Identify which cell holds the provided text, then report its [x, y] central coordinate. 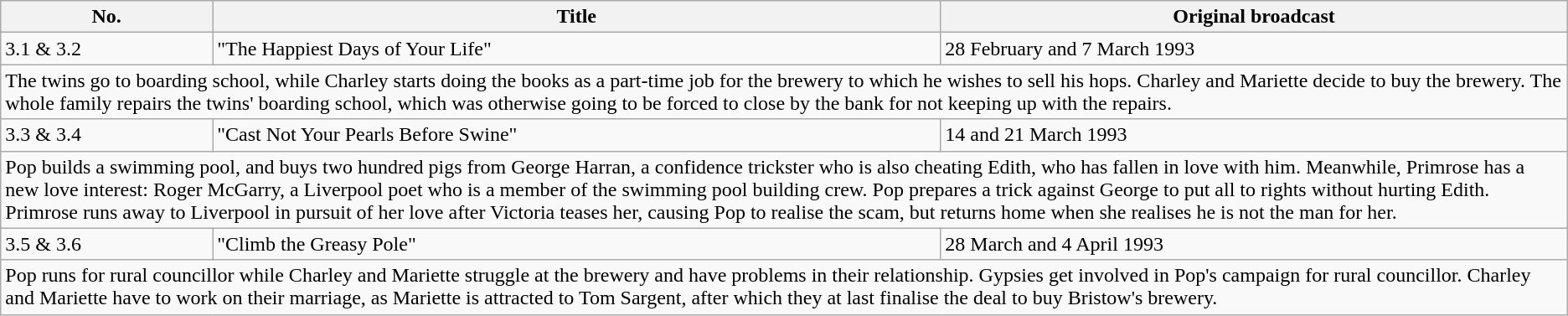
"Climb the Greasy Pole" [576, 244]
Original broadcast [1254, 17]
Title [576, 17]
"Cast Not Your Pearls Before Swine" [576, 135]
"The Happiest Days of Your Life" [576, 49]
28 March and 4 April 1993 [1254, 244]
No. [107, 17]
28 February and 7 March 1993 [1254, 49]
3.1 & 3.2 [107, 49]
3.3 & 3.4 [107, 135]
14 and 21 March 1993 [1254, 135]
3.5 & 3.6 [107, 244]
